For the text-containing cell, return its midpoint in (X, Y) coordinate format. 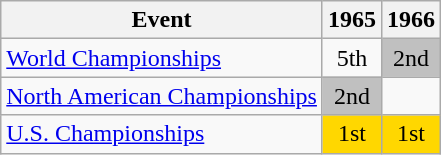
1966 (412, 20)
5th (352, 58)
1965 (352, 20)
Event (162, 20)
U.S. Championships (162, 134)
World Championships (162, 58)
North American Championships (162, 96)
